Determine the [X, Y] coordinate at the center of the cell enclosing the given text.  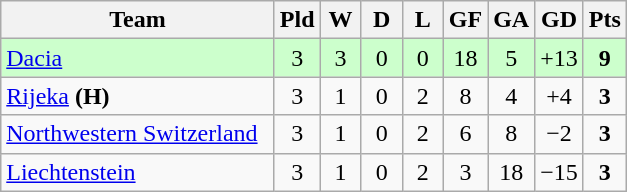
+4 [560, 96]
GD [560, 20]
9 [604, 58]
Pld [297, 20]
+13 [560, 58]
−2 [560, 134]
Team [138, 20]
5 [512, 58]
6 [465, 134]
L [422, 20]
Dacia [138, 58]
Rijeka (H) [138, 96]
−15 [560, 172]
GA [512, 20]
GF [465, 20]
4 [512, 96]
Northwestern Switzerland [138, 134]
W [340, 20]
Liechtenstein [138, 172]
Pts [604, 20]
D [382, 20]
